Pinpoint the cell where the given text exists, returning its [X, Y] midpoint coordinate. 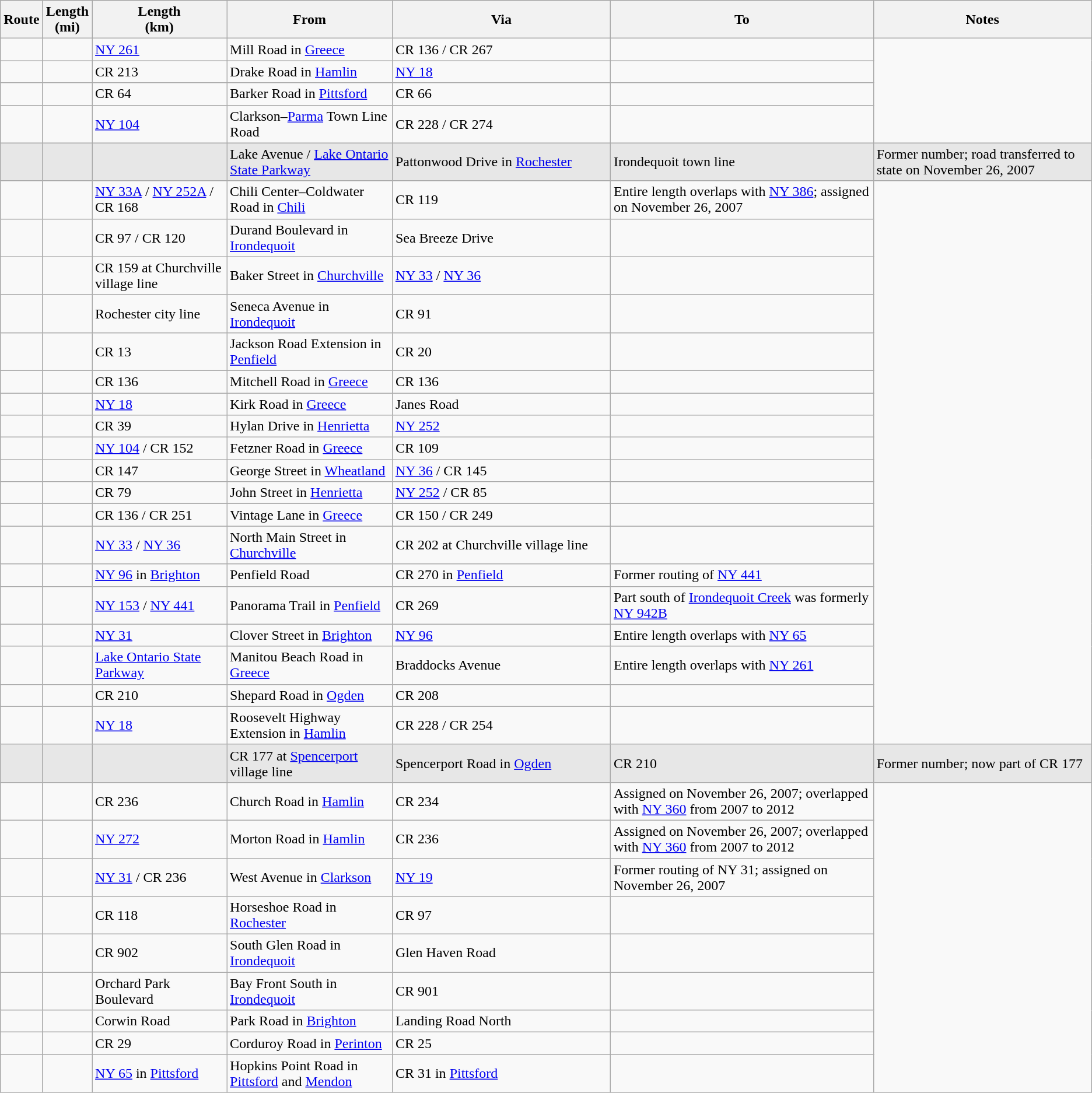
CR 97 / CR 120 [160, 238]
Irondequoit town line [742, 162]
Entire length overlaps with NY 386; assigned on November 26, 2007 [742, 199]
George Street in Wheatland [310, 471]
Length(km) [160, 20]
CR 29 [160, 1043]
Bay Front South in Irondequoit [310, 992]
NY 104 [160, 124]
NY 252 / CR 85 [501, 493]
CR 159 at Churchville village line [160, 275]
Hylan Drive in Henrietta [310, 426]
Janes Road [501, 404]
Corduroy Road in Perinton [310, 1043]
Kirk Road in Greece [310, 404]
Penfield Road [310, 575]
NY 65 in Pittsford [160, 1073]
Mill Road in Greece [310, 50]
Panorama Trail in Penfield [310, 605]
CR 901 [501, 992]
CR 228 / CR 274 [501, 124]
Glen Haven Road [501, 953]
CR 147 [160, 471]
South Glen Road in Irondequoit [310, 953]
CR 228 / CR 254 [501, 726]
Former number; now part of CR 177 [982, 763]
Clover Street in Brighton [310, 635]
Spencerport Road in Ogden [501, 763]
NY 33A / NY 252A / CR 168 [160, 199]
Sea Breeze Drive [501, 238]
Route [22, 20]
Horseshoe Road in Rochester [310, 916]
NY 96 [501, 635]
Barker Road in Pittsford [310, 94]
Rochester city line [160, 314]
CR 202 at Churchville village line [501, 545]
NY 36 / CR 145 [501, 471]
NY 19 [501, 877]
Entire length overlaps with NY 261 [742, 665]
Corwin Road [160, 1021]
Former routing of NY 31; assigned on November 26, 2007 [742, 877]
Manitou Beach Road in Greece [310, 665]
CR 20 [501, 351]
CR 25 [501, 1043]
NY 252 [501, 426]
Shepard Road in Ogden [310, 695]
NY 261 [160, 50]
Via [501, 20]
CR 118 [160, 916]
CR 97 [501, 916]
CR 39 [160, 426]
Roosevelt Highway Extension in Hamlin [310, 726]
CR 79 [160, 493]
NY 96 in Brighton [160, 575]
North Main Street in Churchville [310, 545]
CR 91 [501, 314]
CR 136 / CR 251 [160, 515]
To [742, 20]
CR 177 at Spencerport village line [310, 763]
Lake Avenue / Lake Ontario State Parkway [310, 162]
CR 64 [160, 94]
Pattonwood Drive in Rochester [501, 162]
Seneca Avenue in Irondequoit [310, 314]
Park Road in Brighton [310, 1021]
NY 272 [160, 839]
CR 109 [501, 449]
Part south of Irondequoit Creek was formerly NY 942B [742, 605]
CR 13 [160, 351]
NY 104 / CR 152 [160, 449]
Fetzner Road in Greece [310, 449]
CR 213 [160, 72]
CR 234 [501, 801]
Morton Road in Hamlin [310, 839]
Entire length overlaps with NY 65 [742, 635]
Landing Road North [501, 1021]
CR 136 / CR 267 [501, 50]
West Avenue in Clarkson [310, 877]
Vintage Lane in Greece [310, 515]
CR 270 in Penfield [501, 575]
CR 66 [501, 94]
CR 208 [501, 695]
NY 31 / CR 236 [160, 877]
Lake Ontario State Parkway [160, 665]
CR 31 in Pittsford [501, 1073]
Baker Street in Churchville [310, 275]
NY 153 / NY 441 [160, 605]
Former number; road transferred to state on November 26, 2007 [982, 162]
CR 150 / CR 249 [501, 515]
CR 902 [160, 953]
CR 269 [501, 605]
Clarkson–Parma Town Line Road [310, 124]
Hopkins Point Road in Pittsford and Mendon [310, 1073]
Braddocks Avenue [501, 665]
Jackson Road Extension in Penfield [310, 351]
Notes [982, 20]
Durand Boulevard in Irondequoit [310, 238]
From [310, 20]
Length(mi) [67, 20]
Orchard Park Boulevard [160, 992]
Mitchell Road in Greece [310, 381]
NY 31 [160, 635]
Drake Road in Hamlin [310, 72]
Chili Center–Coldwater Road in Chili [310, 199]
Church Road in Hamlin [310, 801]
CR 119 [501, 199]
Former routing of NY 441 [742, 575]
John Street in Henrietta [310, 493]
